Return the [x, y] coordinate for the center point of the cell that contains the specified text.  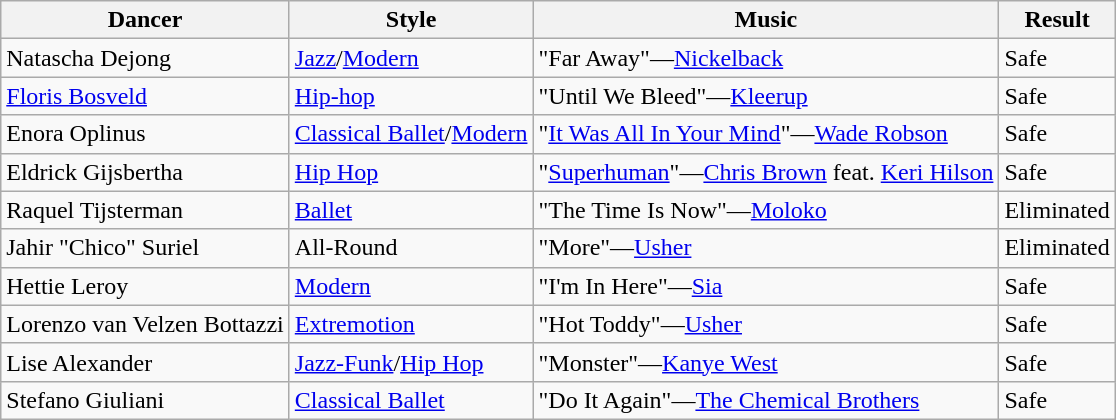
Raquel Tijsterman [146, 210]
Hip-hop [411, 96]
Ballet [411, 210]
Hettie Leroy [146, 286]
Lorenzo van Velzen Bottazzi [146, 324]
Lise Alexander [146, 362]
Stefano Giuliani [146, 400]
Eldrick Gijsbertha [146, 172]
Natascha Dejong [146, 58]
Music [766, 20]
Jazz/Modern [411, 58]
"I'm In Here"—Sia [766, 286]
Hip Hop [411, 172]
"More"—Usher [766, 248]
Classical Ballet [411, 400]
Dancer [146, 20]
All-Round [411, 248]
Enora Oplinus [146, 134]
Result [1057, 20]
Classical Ballet/Modern [411, 134]
"Far Away"—Nickelback [766, 58]
"Monster"—Kanye West [766, 362]
"The Time Is Now"—Moloko [766, 210]
Jazz-Funk/Hip Hop [411, 362]
Modern [411, 286]
"Superhuman"—Chris Brown feat. Keri Hilson [766, 172]
"Hot Toddy"—Usher [766, 324]
"It Was All In Your Mind"—Wade Robson [766, 134]
"Do It Again"—The Chemical Brothers [766, 400]
Style [411, 20]
Floris Bosveld [146, 96]
Jahir "Chico" Suriel [146, 248]
Extremotion [411, 324]
"Until We Bleed"—Kleerup [766, 96]
